Determine the (x, y) coordinate at the center of the cell enclosing the given text.  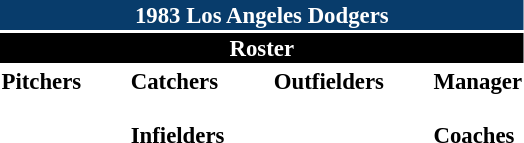
Roster (262, 48)
1983 Los Angeles Dodgers (262, 15)
